Pinpoint the cell where the given text exists, returning its (x, y) midpoint coordinate. 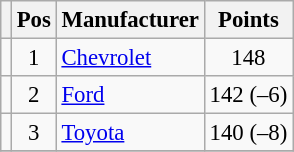
3 (34, 133)
2 (34, 95)
1 (34, 58)
Chevrolet (130, 58)
148 (248, 58)
140 (–8) (248, 133)
Pos (34, 20)
142 (–6) (248, 95)
Ford (130, 95)
Toyota (130, 133)
Manufacturer (130, 20)
Points (248, 20)
